Return the [X, Y] coordinate for the center point of the cell that contains the specified text.  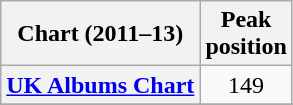
Peakposition [246, 34]
UK Albums Chart [100, 85]
Chart (2011–13) [100, 34]
149 [246, 85]
